Provide the (X, Y) coordinate of the cell's center where the given text is located.  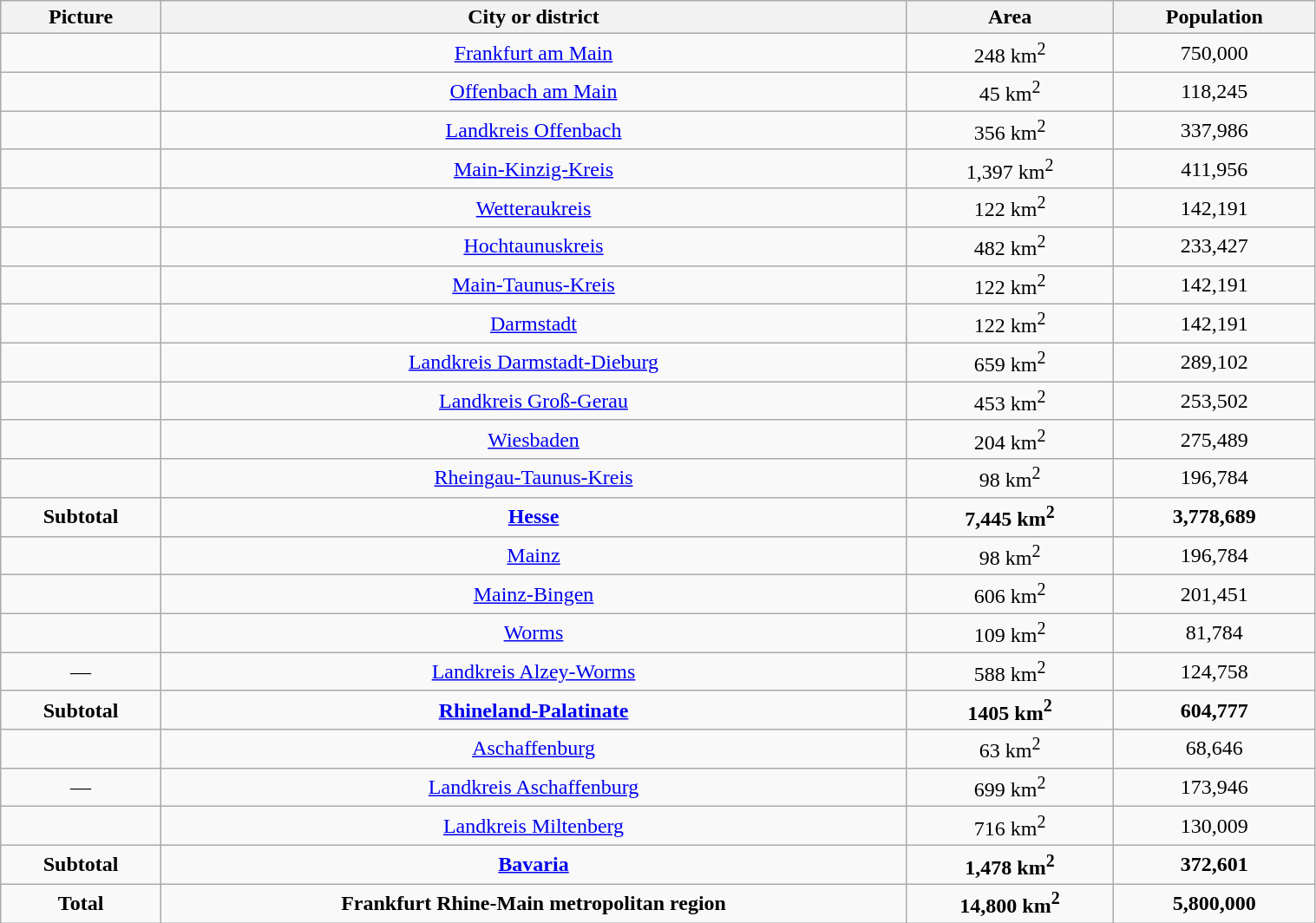
3,778,689 (1215, 517)
275,489 (1215, 439)
63 km2 (1010, 750)
Landkreis Aschaffenburg (533, 788)
Landkreis Alzey-Worms (533, 671)
253,502 (1215, 401)
5,800,000 (1215, 904)
130,009 (1215, 826)
1,397 km2 (1010, 168)
Wetteraukreis (533, 208)
716 km2 (1010, 826)
411,956 (1215, 168)
Hochtaunuskreis (533, 246)
699 km2 (1010, 788)
Landkreis Groß-Gerau (533, 401)
Mainz-Bingen (533, 595)
Offenbach am Main (533, 92)
482 km2 (1010, 246)
606 km2 (1010, 595)
Frankfurt am Main (533, 54)
45 km2 (1010, 92)
201,451 (1215, 595)
Landkreis Offenbach (533, 130)
Hesse (533, 517)
1405 km2 (1010, 710)
356 km2 (1010, 130)
372,601 (1215, 864)
Bavaria (533, 864)
109 km2 (1010, 633)
204 km2 (1010, 439)
337,986 (1215, 130)
Main-Kinzig-Kreis (533, 168)
453 km2 (1010, 401)
Rheingau-Taunus-Kreis (533, 479)
City or district (533, 17)
Landkreis Miltenberg (533, 826)
Area (1010, 17)
118,245 (1215, 92)
14,800 km2 (1010, 904)
173,946 (1215, 788)
Wiesbaden (533, 439)
Mainz (533, 555)
Frankfurt Rhine-Main metropolitan region (533, 904)
124,758 (1215, 671)
Darmstadt (533, 324)
7,445 km2 (1010, 517)
588 km2 (1010, 671)
248 km2 (1010, 54)
233,427 (1215, 246)
Picture (82, 17)
68,646 (1215, 750)
Worms (533, 633)
Landkreis Darmstadt-Dieburg (533, 363)
659 km2 (1010, 363)
Total (82, 904)
Aschaffenburg (533, 750)
Population (1215, 17)
1,478 km2 (1010, 864)
289,102 (1215, 363)
604,777 (1215, 710)
Main-Taunus-Kreis (533, 285)
81,784 (1215, 633)
Rhineland-Palatinate (533, 710)
750,000 (1215, 54)
